From the cell containing the given text, extract its center point as [X, Y] coordinate. 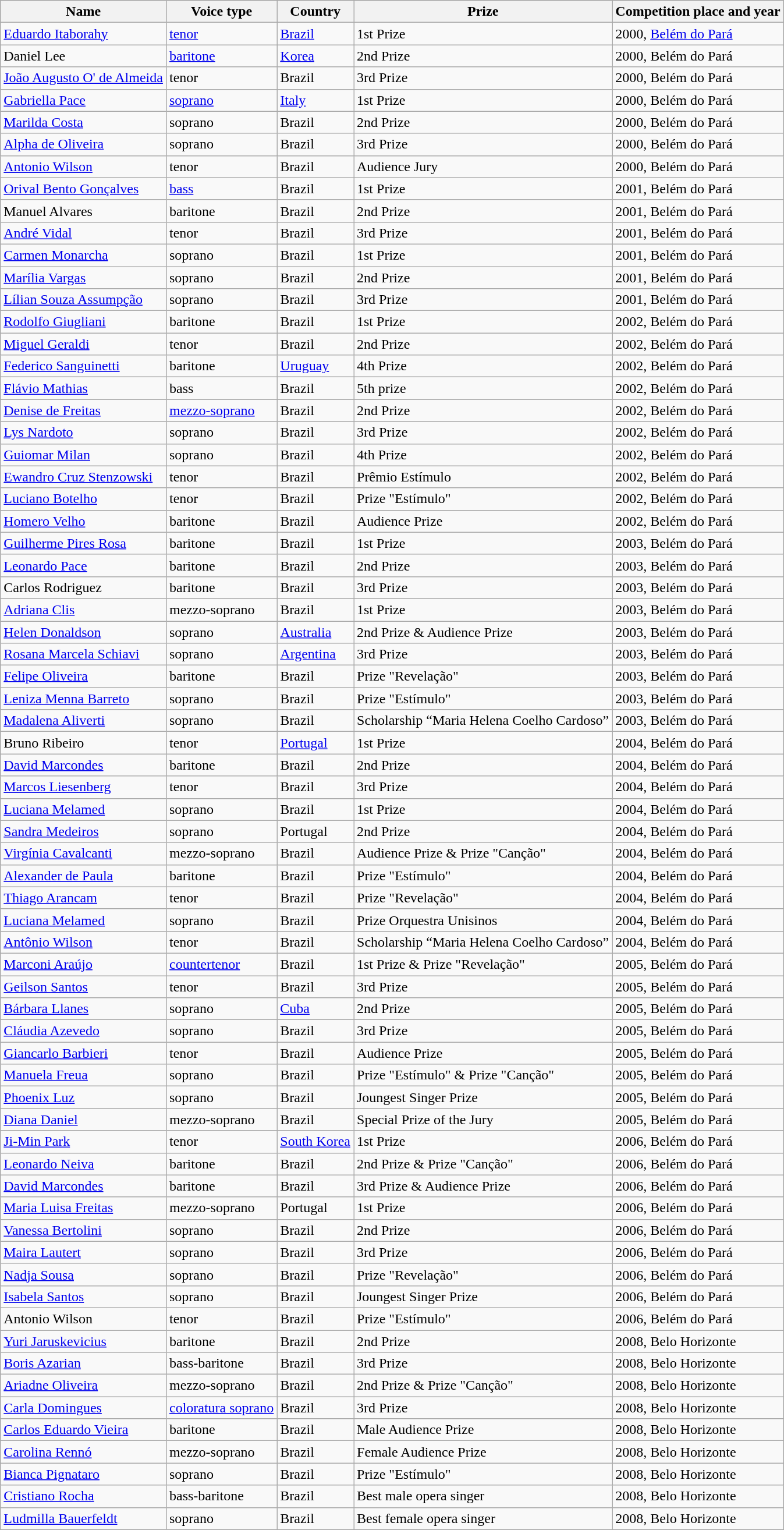
Phoenix Luz [84, 1097]
Leniza Menna Barreto [84, 699]
Cristiano Rocha [84, 1496]
5th prize [483, 388]
Bianca Pignataro [84, 1474]
coloratura soprano [221, 1408]
Competition place and year [698, 12]
Adriana Clis [84, 610]
Leonardo Pace [84, 565]
Isabela Santos [84, 1297]
Luciano Botelho [84, 499]
Rosana Marcela Schiavi [84, 654]
Carlos Eduardo Vieira [84, 1430]
Rodolfo Giugliani [84, 322]
João Augusto O' de Almeida [84, 78]
Country [315, 12]
Federico Sanguinetti [84, 366]
Guiomar Milan [84, 455]
Manuela Freua [84, 1075]
Geilson Santos [84, 987]
Audience Prize & Prize "Canção" [483, 853]
Virgínia Cavalcanti [84, 853]
1st Prize & Prize "Revelação" [483, 964]
Alexander de Paula [84, 876]
3rd Prize & Audience Prize [483, 1186]
Giancarlo Barbieri [84, 1053]
Carmen Monarcha [84, 255]
Felipe Oliveira [84, 677]
Antônio Wilson [84, 942]
Best male opera singer [483, 1496]
Sandra Medeiros [84, 831]
South Korea [315, 1142]
Bruno Ribeiro [84, 743]
Prize Orquestra Unisinos [483, 920]
Australia [315, 632]
Miguel Geraldi [84, 344]
Maria Luisa Freitas [84, 1208]
Name [84, 12]
Cuba [315, 1009]
Helen Donaldson [84, 632]
Manuel Alvares [84, 211]
Gabriella Pace [84, 100]
Best female opera singer [483, 1518]
Prêmio Estímulo [483, 477]
Special Prize of the Jury [483, 1120]
Female Audience Prize [483, 1452]
Uruguay [315, 366]
Eduardo Itaborahy [84, 34]
Nadja Sousa [84, 1274]
André Vidal [84, 233]
Marília Vargas [84, 278]
Alpha de Oliveira [84, 144]
Homero Velho [84, 521]
Carolina Rennó [84, 1452]
Marilda Costa [84, 122]
Lílian Souza Assumpção [84, 300]
Leonardo Neiva [84, 1164]
Madalena Aliverti [84, 721]
Cláudia Azevedo [84, 1031]
2nd Prize & Audience Prize [483, 632]
Diana Daniel [84, 1120]
Prize "Estímulo" & Prize "Canção" [483, 1075]
Denise de Freitas [84, 410]
Ji-Min Park [84, 1142]
Flávio Mathias [84, 388]
Thiago Arancam [84, 898]
Guilherme Pires Rosa [84, 543]
Vanessa Bertolini [84, 1230]
Audience Jury [483, 167]
Daniel Lee [84, 56]
Italy [315, 100]
Male Audience Prize [483, 1430]
Yuri Jaruskevicius [84, 1341]
Lys Nardoto [84, 433]
Marcos Liesenberg [84, 787]
Carla Domingues [84, 1408]
Argentina [315, 654]
Korea [315, 56]
Ariadne Oliveira [84, 1386]
Prize [483, 12]
Boris Azarian [84, 1363]
Carlos Rodriguez [84, 587]
Maira Lautert [84, 1252]
Ludmilla Bauerfeldt [84, 1518]
Orival Bento Gonçalves [84, 189]
Voice type [221, 12]
Ewandro Cruz Stenzowski [84, 477]
Bárbara Llanes [84, 1009]
countertenor [221, 964]
Marconi Araújo [84, 964]
